Pinpoint the cell where the given text exists, returning its (x, y) midpoint coordinate. 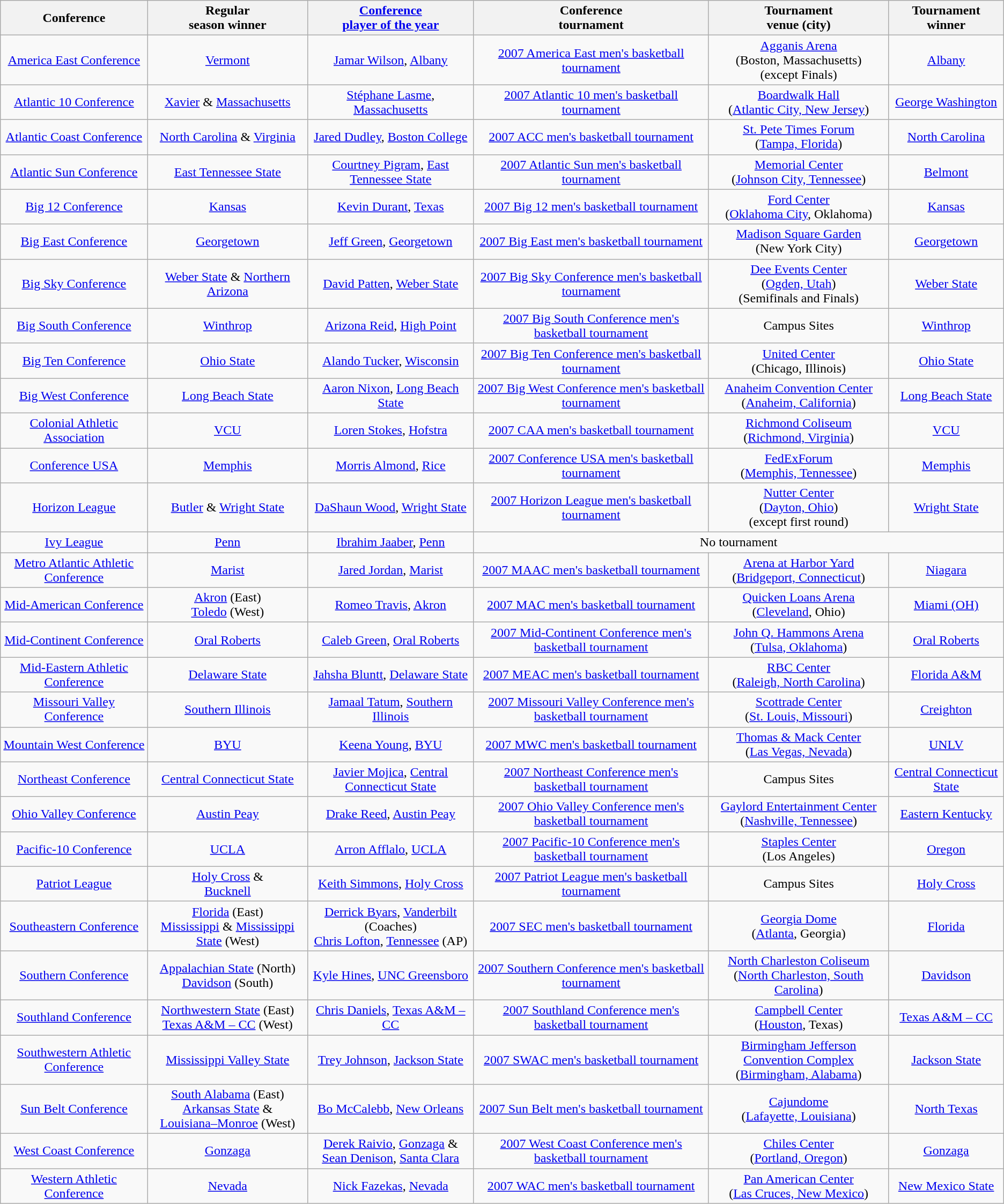
2007 Conference USA men's basketball tournament (591, 465)
Pacific-10 Conference (74, 849)
Patriot League (74, 883)
Miami (OH) (946, 605)
United Center(Chicago, Illinois) (799, 360)
Southern Illinois (227, 710)
Javier Mojica, Central Connecticut State (390, 779)
UNLV (946, 744)
Courtney Pigram, East Tennessee State (390, 172)
Chris Daniels, Texas A&M – CC (390, 1017)
Bo McCalebb, New Orleans (390, 1109)
Southwestern Athletic Conference (74, 1059)
Conference USA (74, 465)
Sun Belt Conference (74, 1109)
Madison Square Garden(New York City) (799, 241)
Ivy League (74, 542)
Nick Fazekas, Nevada (390, 1186)
2007 Pacific-10 Conference men's basketball tournament (591, 849)
Richmond Coliseum(Richmond, Virginia) (799, 430)
Southland Conference (74, 1017)
Albany (946, 60)
2007 Big West Conference men's basketball tournament (591, 396)
St. Pete Times Forum(Tampa, Florida) (799, 137)
George Washington (946, 102)
Jeff Green, Georgetown (390, 241)
RBC Center(Raleigh, North Carolina) (799, 674)
Big West Conference (74, 396)
2007 MWC men's basketball tournament (591, 744)
Arron Afflalo, UCLA (390, 849)
Marist (227, 570)
DaShaun Wood, Wright State (390, 508)
John Q. Hammons Arena(Tulsa, Oklahoma) (799, 640)
Gaylord Entertainment Center(Nashville, Tennessee) (799, 814)
Weber State & Northern Arizona (227, 284)
Thomas & Mack Center(Las Vegas, Nevada) (799, 744)
Kevin Durant, Texas (390, 207)
2007 West Coast Conference men's basketball tournament (591, 1151)
2007 MEAC men's basketball tournament (591, 674)
Eastern Kentucky (946, 814)
West Coast Conference (74, 1151)
Southern Conference (74, 975)
Mountain West Conference (74, 744)
2007 Big Sky Conference men's basketball tournament (591, 284)
Niagara (946, 570)
Aaron Nixon, Long Beach State (390, 396)
Florida A&M (946, 674)
2007 Atlantic Sun men's basketball tournament (591, 172)
2007 MAAC men's basketball tournament (591, 570)
Western Athletic Conference (74, 1186)
Campbell Center(Houston, Texas) (799, 1017)
Atlantic Sun Conference (74, 172)
Jared Dudley, Boston College (390, 137)
Florida (946, 926)
Vermont (227, 60)
Anaheim Convention Center(Anaheim, California) (799, 396)
Alando Tucker, Wisconsin (390, 360)
Big Ten Conference (74, 360)
Holy Cross (946, 883)
Belmont (946, 172)
Butler & Wright State (227, 508)
Northeast Conference (74, 779)
Delaware State (227, 674)
Big 12 Conference (74, 207)
Agganis Arena(Boston, Massachusetts)(except Finals) (799, 60)
North Charleston Coliseum(North Charleston, South Carolina) (799, 975)
Oregon (946, 849)
America East Conference (74, 60)
2007 Big East men's basketball tournament (591, 241)
North Carolina & Virginia (227, 137)
2007 SWAC men's basketball tournament (591, 1059)
Keith Simmons, Holy Cross (390, 883)
Georgia Dome(Atlanta, Georgia) (799, 926)
2007 WAC men's basketball tournament (591, 1186)
2007 Atlantic 10 men's basketball tournament (591, 102)
Cajundome(Lafayette, Louisiana) (799, 1109)
Mid-Eastern Athletic Conference (74, 674)
Keena Young, BYU (390, 744)
2007 Big 12 men's basketball tournament (591, 207)
Austin Peay (227, 814)
Jahsha Bluntt, Delaware State (390, 674)
Conference player of the year (390, 18)
Wright State (946, 508)
Appalachian State (North)Davidson (South) (227, 975)
Quicken Loans Arena(Cleveland, Ohio) (799, 605)
Horizon League (74, 508)
Colonial Athletic Association (74, 430)
Florida (East)Mississippi & Mississippi State (West) (227, 926)
Drake Reed, Austin Peay (390, 814)
Memorial Center(Johnson City, Tennessee) (799, 172)
Jackson State (946, 1059)
Jamar Wilson, Albany (390, 60)
David Patten, Weber State (390, 284)
Ibrahim Jaaber, Penn (390, 542)
Trey Johnson, Jackson State (390, 1059)
Xavier & Massachusetts (227, 102)
Regular season winner (227, 18)
Boardwalk Hall (Atlantic City, New Jersey) (799, 102)
Atlantic 10 Conference (74, 102)
2007 Big Ten Conference men's basketball tournament (591, 360)
Southeastern Conference (74, 926)
Creighton (946, 710)
Penn (227, 542)
Arena at Harbor Yard(Bridgeport, Connecticut) (799, 570)
Stéphane Lasme, Massachusetts (390, 102)
2007 Southern Conference men's basketball tournament (591, 975)
Staples Center(Los Angeles) (799, 849)
Birmingham Jefferson Convention Complex(Birmingham, Alabama) (799, 1059)
Arizona Reid, High Point (390, 326)
2007 Mid-Continent Conference men's basketball tournament (591, 640)
New Mexico State (946, 1186)
North Texas (946, 1109)
UCLA (227, 849)
South Alabama (East)Arkansas State &Louisiana–Monroe (West) (227, 1109)
North Carolina (946, 137)
Big Sky Conference (74, 284)
Metro Atlantic Athletic Conference (74, 570)
2007 Missouri Valley Conference men's basketball tournament (591, 710)
Big East Conference (74, 241)
2007 Patriot League men's basketball tournament (591, 883)
Pan American Center(Las Cruces, New Mexico) (799, 1186)
Weber State (946, 284)
Conference tournament (591, 18)
Atlantic Coast Conference (74, 137)
2007 MAC men's basketball tournament (591, 605)
2007 Big South Conference men's basketball tournament (591, 326)
Loren Stokes, Hofstra (390, 430)
2007 Sun Belt men's basketball tournament (591, 1109)
Missouri Valley Conference (74, 710)
FedExForum(Memphis, Tennessee) (799, 465)
Holy Cross &Bucknell (227, 883)
Jared Jordan, Marist (390, 570)
Ohio Valley Conference (74, 814)
Tournament winner (946, 18)
No tournament (739, 542)
Nevada (227, 1186)
2007 Northeast Conference men's basketball tournament (591, 779)
2007 Horizon League men's basketball tournament (591, 508)
2007 ACC men's basketball tournament (591, 137)
Derek Raivio, Gonzaga &Sean Denison, Santa Clara (390, 1151)
Mid-Continent Conference (74, 640)
Chiles Center(Portland, Oregon) (799, 1151)
Tournament venue (city) (799, 18)
Conference (74, 18)
Northwestern State (East)Texas A&M – CC (West) (227, 1017)
BYU (227, 744)
Big South Conference (74, 326)
Texas A&M – CC (946, 1017)
Romeo Travis, Akron (390, 605)
2007 CAA men's basketball tournament (591, 430)
Jamaal Tatum, Southern Illinois (390, 710)
2007 Ohio Valley Conference men's basketball tournament (591, 814)
2007 America East men's basketball tournament (591, 60)
Akron (East)Toledo (West) (227, 605)
Dee Events Center(Ogden, Utah)(Semifinals and Finals) (799, 284)
2007 SEC men's basketball tournament (591, 926)
Morris Almond, Rice (390, 465)
Derrick Byars, Vanderbilt (Coaches)Chris Lofton, Tennessee (AP) (390, 926)
Kyle Hines, UNC Greensboro (390, 975)
2007 Southland Conference men's basketball tournament (591, 1017)
Scottrade Center(St. Louis, Missouri) (799, 710)
Mid-American Conference (74, 605)
Mississippi Valley State (227, 1059)
Davidson (946, 975)
East Tennessee State (227, 172)
Caleb Green, Oral Roberts (390, 640)
Nutter Center(Dayton, Ohio)(except first round) (799, 508)
Ford Center(Oklahoma City, Oklahoma) (799, 207)
